Return the (x, y) coordinate for the center point of the cell that contains the specified text.  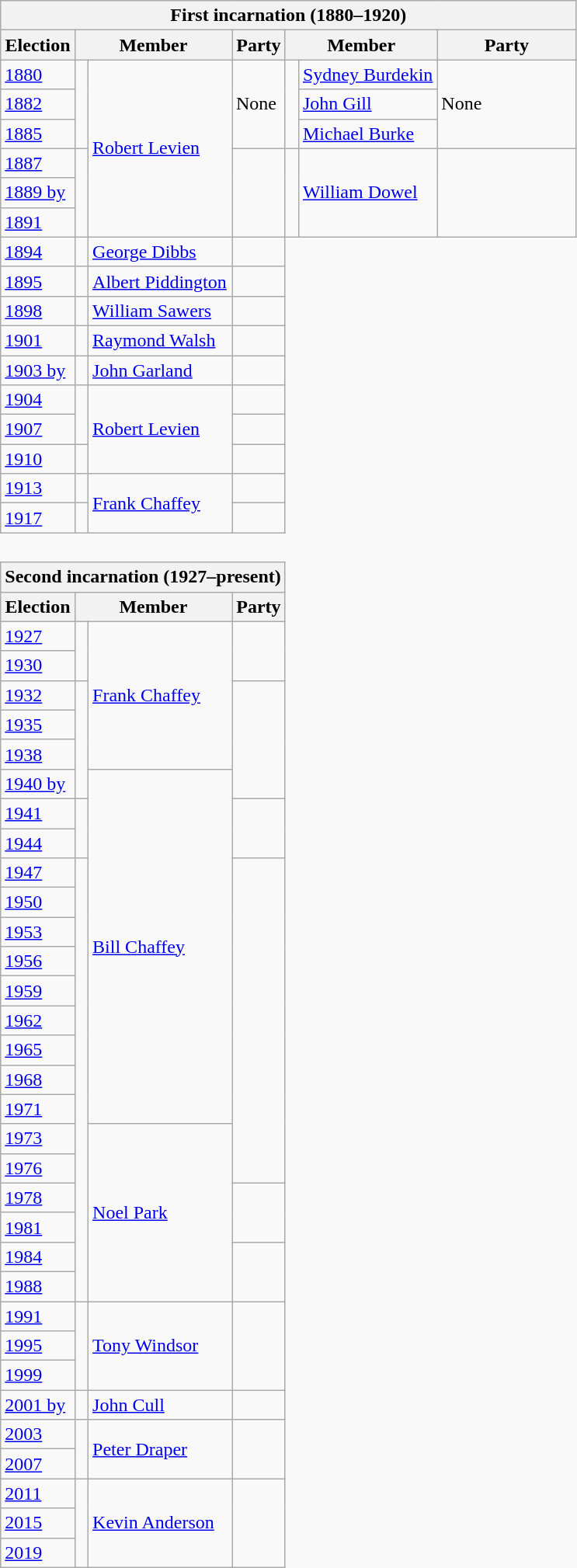
2015 (38, 1523)
1901 (38, 340)
1891 (38, 222)
1941 (38, 813)
2003 (38, 1434)
1895 (38, 281)
Noel Park (160, 1212)
George Dibbs (160, 252)
1984 (38, 1257)
William Sawers (160, 311)
1971 (38, 1109)
Peter Draper (160, 1449)
1910 (38, 459)
1930 (38, 666)
1940 by (38, 784)
Bill Chaffey (160, 946)
First incarnation (1880–1920) (289, 16)
1959 (38, 991)
1885 (38, 134)
1968 (38, 1080)
1991 (38, 1316)
Kevin Anderson (160, 1523)
William Dowel (367, 193)
1947 (38, 873)
Albert Piddington (160, 281)
1907 (38, 429)
1978 (38, 1198)
Second incarnation (1927–present) (143, 577)
1917 (38, 518)
1973 (38, 1139)
Tony Windsor (160, 1346)
1988 (38, 1286)
1950 (38, 902)
1976 (38, 1168)
Raymond Walsh (160, 340)
2011 (38, 1493)
1953 (38, 932)
1944 (38, 843)
1889 by (38, 193)
John Cull (160, 1405)
1932 (38, 695)
Michael Burke (367, 134)
1894 (38, 252)
2007 (38, 1464)
1898 (38, 311)
1981 (38, 1227)
1913 (38, 488)
1962 (38, 1020)
1938 (38, 754)
2001 by (38, 1405)
1903 by (38, 370)
1999 (38, 1375)
John Garland (160, 370)
1882 (38, 104)
1887 (38, 163)
Sydney Burdekin (367, 75)
1880 (38, 75)
1927 (38, 636)
2019 (38, 1552)
1965 (38, 1050)
John Gill (367, 104)
1935 (38, 725)
1956 (38, 961)
1995 (38, 1346)
1904 (38, 400)
